Find where the given text appears and provide that cell's center as (x, y) coordinate. 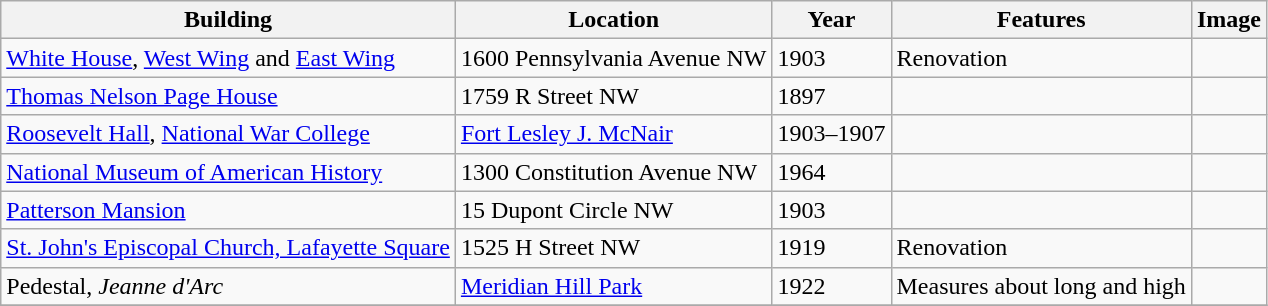
Image (1228, 20)
1922 (832, 286)
1964 (832, 172)
1600 Pennsylvania Avenue NW (614, 58)
Pedestal, Jeanne d'Arc (228, 286)
Thomas Nelson Page House (228, 96)
National Museum of American History (228, 172)
15 Dupont Circle NW (614, 210)
Measures about long and high (1041, 286)
St. John's Episcopal Church, Lafayette Square (228, 248)
Fort Lesley J. McNair (614, 134)
Features (1041, 20)
White House, West Wing and East Wing (228, 58)
1919 (832, 248)
Patterson Mansion (228, 210)
1897 (832, 96)
1903–1907 (832, 134)
Building (228, 20)
Roosevelt Hall, National War College (228, 134)
Meridian Hill Park (614, 286)
1525 H Street NW (614, 248)
Location (614, 20)
1759 R Street NW (614, 96)
1300 Constitution Avenue NW (614, 172)
Year (832, 20)
